Detect which cell encompasses the target text, then output its [X, Y] center coordinate. 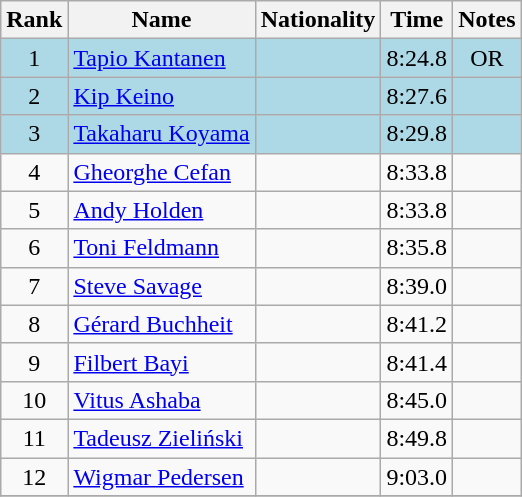
Tapio Kantanen [162, 58]
Notes [487, 20]
3 [34, 134]
7 [34, 286]
Tadeusz Zieliński [162, 438]
Steve Savage [162, 286]
Wigmar Pedersen [162, 477]
Andy Holden [162, 210]
8:29.8 [417, 134]
Toni Feldmann [162, 248]
8 [34, 324]
2 [34, 96]
9 [34, 362]
Nationality [318, 20]
OR [487, 58]
8:41.2 [417, 324]
Kip Keino [162, 96]
8:41.4 [417, 362]
9:03.0 [417, 477]
5 [34, 210]
8:39.0 [417, 286]
Takaharu Koyama [162, 134]
Filbert Bayi [162, 362]
Gheorghe Cefan [162, 172]
8:45.0 [417, 400]
1 [34, 58]
Gérard Buchheit [162, 324]
8:49.8 [417, 438]
Name [162, 20]
6 [34, 248]
8:27.6 [417, 96]
Rank [34, 20]
11 [34, 438]
8:35.8 [417, 248]
12 [34, 477]
Vitus Ashaba [162, 400]
8:24.8 [417, 58]
Time [417, 20]
4 [34, 172]
10 [34, 400]
